Detect which cell encompasses the target text, then output its (x, y) center coordinate. 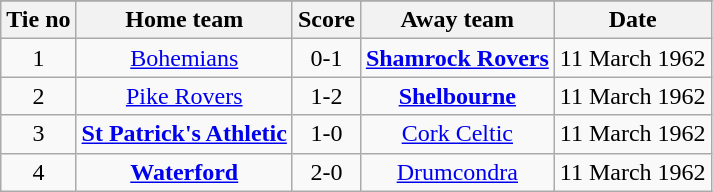
Shelbourne (457, 96)
2 (38, 96)
Bohemians (184, 58)
Waterford (184, 172)
1-2 (326, 96)
Pike Rovers (184, 96)
Score (326, 20)
Shamrock Rovers (457, 58)
Cork Celtic (457, 134)
2-0 (326, 172)
Home team (184, 20)
1 (38, 58)
Drumcondra (457, 172)
Date (632, 20)
1-0 (326, 134)
4 (38, 172)
Tie no (38, 20)
0-1 (326, 58)
3 (38, 134)
Away team (457, 20)
St Patrick's Athletic (184, 134)
